For the text-containing cell, return its midpoint in (x, y) coordinate format. 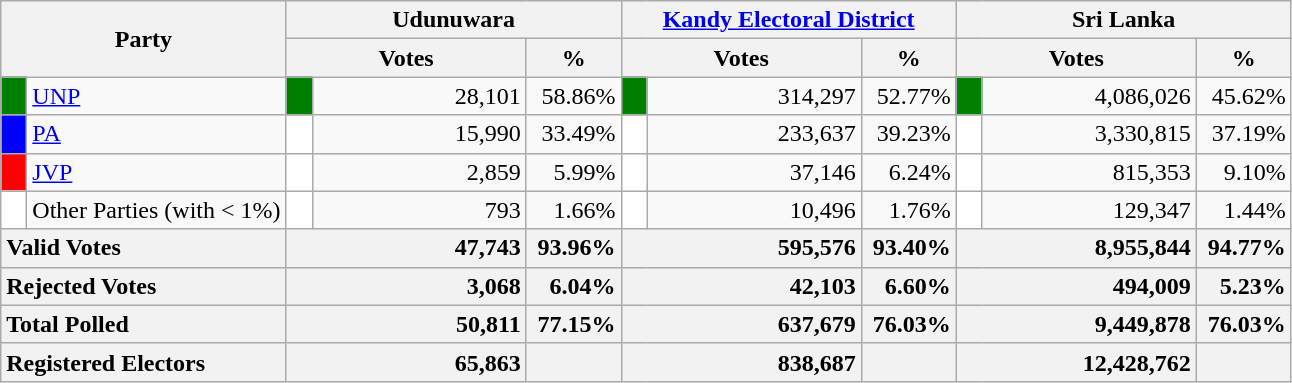
93.40% (908, 248)
37.19% (1244, 134)
37,146 (754, 172)
PA (156, 134)
93.96% (574, 248)
5.99% (574, 172)
314,297 (754, 96)
Registered Electors (144, 362)
595,576 (741, 248)
1.76% (908, 210)
2,859 (419, 172)
815,353 (1089, 172)
637,679 (741, 324)
UNP (156, 96)
1.44% (1244, 210)
5.23% (1244, 286)
838,687 (741, 362)
39.23% (908, 134)
Valid Votes (144, 248)
6.04% (574, 286)
9,449,878 (1076, 324)
233,637 (754, 134)
9.10% (1244, 172)
42,103 (741, 286)
15,990 (419, 134)
6.24% (908, 172)
793 (419, 210)
4,086,026 (1089, 96)
50,811 (406, 324)
129,347 (1089, 210)
3,330,815 (1089, 134)
8,955,844 (1076, 248)
65,863 (406, 362)
52.77% (908, 96)
Rejected Votes (144, 286)
Sri Lanka (1124, 20)
Total Polled (144, 324)
1.66% (574, 210)
77.15% (574, 324)
94.77% (1244, 248)
6.60% (908, 286)
47,743 (406, 248)
10,496 (754, 210)
494,009 (1076, 286)
3,068 (406, 286)
28,101 (419, 96)
33.49% (574, 134)
JVP (156, 172)
Kandy Electoral District (788, 20)
Other Parties (with < 1%) (156, 210)
45.62% (1244, 96)
Udunuwara (454, 20)
58.86% (574, 96)
12,428,762 (1076, 362)
Party (144, 39)
